Return the (X, Y) coordinate for the center point of the cell that contains the specified text.  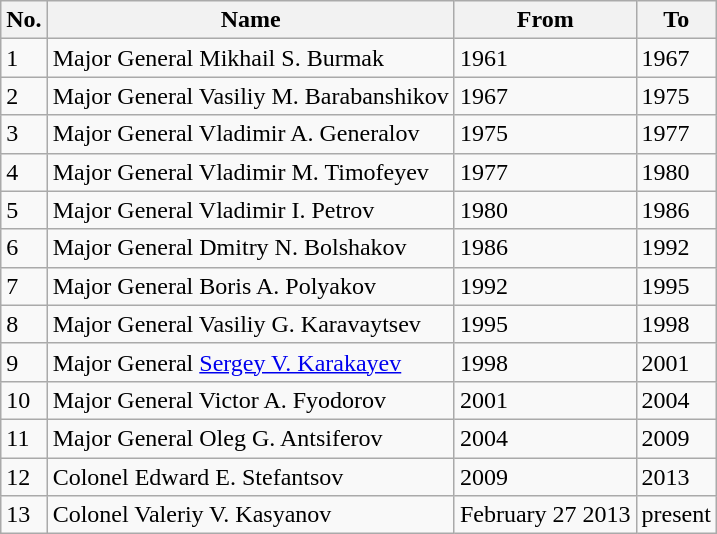
3 (24, 134)
February 27 2013 (545, 515)
Major General Mikhail S. Burmak (250, 58)
To (676, 20)
Major General Victor A. Fyodorov (250, 400)
Colonel Edward E. Stefantsov (250, 477)
7 (24, 286)
Major General Vladimir I. Petrov (250, 210)
1961 (545, 58)
Major General Vasiliy G. Karavaytsev (250, 324)
Major General Sergey V. Karakayev (250, 362)
4 (24, 172)
2 (24, 96)
2013 (676, 477)
10 (24, 400)
No. (24, 20)
9 (24, 362)
Major General Boris A. Polyakov (250, 286)
Major General Vladimir A. Generalov (250, 134)
Major General Oleg G. Antsiferov (250, 438)
From (545, 20)
8 (24, 324)
Major General Dmitry N. Bolshakov (250, 248)
6 (24, 248)
1 (24, 58)
5 (24, 210)
12 (24, 477)
Colonel Valeriy V. Kasyanov (250, 515)
13 (24, 515)
Name (250, 20)
Major General Vladimir M. Timofeyev (250, 172)
11 (24, 438)
Major General Vasiliy M. Barabanshikov (250, 96)
present (676, 515)
